For the text-containing cell, return its midpoint in [X, Y] coordinate format. 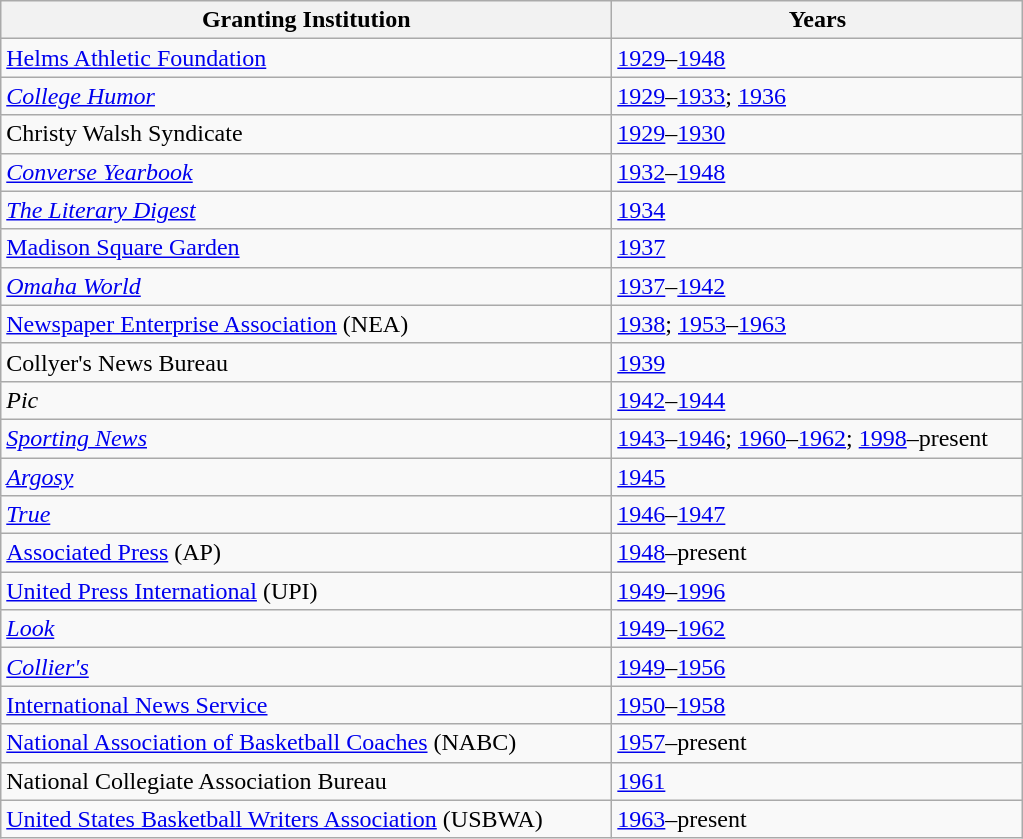
True [306, 515]
1943–1946; 1960–1962; 1998–present [818, 438]
Granting Institution [306, 20]
Omaha World [306, 286]
Collier's [306, 667]
Converse Yearbook [306, 172]
1957–present [818, 743]
International News Service [306, 705]
Associated Press (AP) [306, 553]
Christy Walsh Syndicate [306, 134]
Pic [306, 400]
Argosy [306, 477]
1937 [818, 248]
1934 [818, 210]
Newspaper Enterprise Association (NEA) [306, 324]
Helms Athletic Foundation [306, 58]
1946–1947 [818, 515]
1961 [818, 781]
1942–1944 [818, 400]
United States Basketball Writers Association (USBWA) [306, 819]
United Press International (UPI) [306, 591]
Years [818, 20]
College Humor [306, 96]
1929–1933; 1936 [818, 96]
1929–1948 [818, 58]
National Collegiate Association Bureau [306, 781]
1937–1942 [818, 286]
1950–1958 [818, 705]
1949–1962 [818, 629]
1929–1930 [818, 134]
Look [306, 629]
Sporting News [306, 438]
The Literary Digest [306, 210]
National Association of Basketball Coaches (NABC) [306, 743]
1938; 1953–1963 [818, 324]
Madison Square Garden [306, 248]
1948–present [818, 553]
1949–1996 [818, 591]
1949–1956 [818, 667]
1932–1948 [818, 172]
1939 [818, 362]
1963–present [818, 819]
1945 [818, 477]
Collyer's News Bureau [306, 362]
